Output the [X, Y] coordinate of the center of the cell containing the given text.  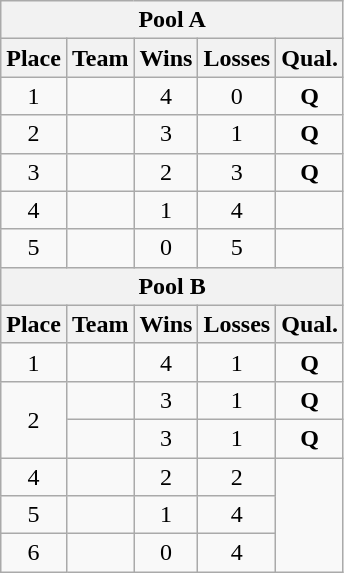
Pool B [172, 286]
Pool A [172, 20]
6 [34, 553]
